Capture the cell that displays the provided text and extract its (x, y) central coordinate. 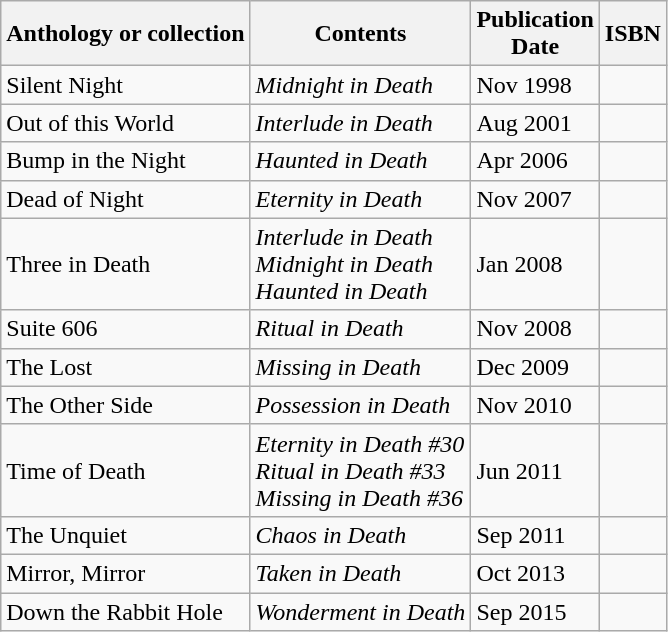
Anthology or collection (126, 34)
Jun 2011 (535, 470)
Dec 2009 (535, 367)
The Other Side (126, 405)
Oct 2013 (535, 573)
Apr 2006 (535, 161)
Jan 2008 (535, 264)
Nov 2008 (535, 329)
Interlude in Death (360, 123)
Possession in Death (360, 405)
Nov 2007 (535, 199)
Missing in Death (360, 367)
Out of this World (126, 123)
Dead of Night (126, 199)
Sep 2015 (535, 611)
Midnight in Death (360, 85)
Haunted in Death (360, 161)
Ritual in Death (360, 329)
The Unquiet (126, 535)
Nov 2010 (535, 405)
Down the Rabbit Hole (126, 611)
Eternity in Death #30Ritual in Death #33Missing in Death #36 (360, 470)
Aug 2001 (535, 123)
PublicationDate (535, 34)
Mirror, Mirror (126, 573)
Three in Death (126, 264)
Time of Death (126, 470)
Interlude in DeathMidnight in DeathHaunted in Death (360, 264)
The Lost (126, 367)
Contents (360, 34)
Taken in Death (360, 573)
ISBN (632, 34)
Wonderment in Death (360, 611)
Silent Night (126, 85)
Sep 2011 (535, 535)
Chaos in Death (360, 535)
Eternity in Death (360, 199)
Nov 1998 (535, 85)
Bump in the Night (126, 161)
Suite 606 (126, 329)
